Provide the [X, Y] coordinate of the cell's center where the given text is located.  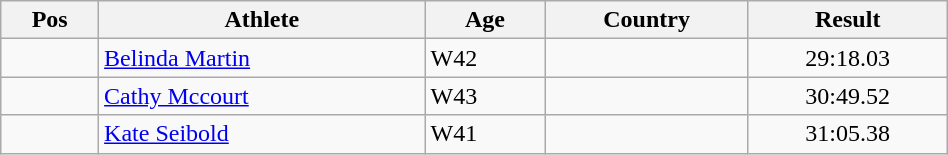
Cathy Mccourt [262, 96]
Kate Seibold [262, 134]
W43 [485, 96]
Belinda Martin [262, 58]
Pos [50, 20]
Country [646, 20]
Athlete [262, 20]
30:49.52 [848, 96]
Age [485, 20]
29:18.03 [848, 58]
31:05.38 [848, 134]
W42 [485, 58]
Result [848, 20]
W41 [485, 134]
